For the text-containing cell, return its midpoint in (X, Y) coordinate format. 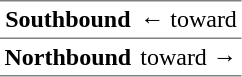
← toward (189, 20)
toward → (189, 57)
Northbound (68, 57)
Southbound (68, 20)
